Provide the [x, y] coordinate of the cell's center where the given text is located.  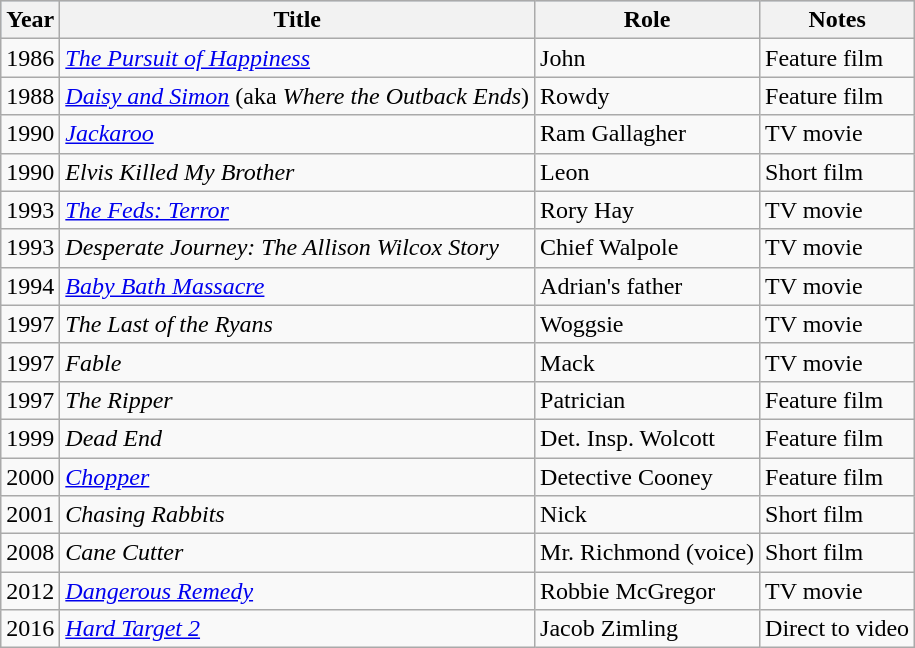
Ram Gallagher [648, 134]
Rory Hay [648, 210]
The Feds: Terror [298, 210]
2016 [30, 629]
1999 [30, 438]
Jacob Zimling [648, 629]
2012 [30, 591]
The Ripper [298, 400]
Chief Walpole [648, 248]
Patrician [648, 400]
Det. Insp. Wolcott [648, 438]
Chasing Rabbits [298, 515]
Desperate Journey: The Allison Wilcox Story [298, 248]
1986 [30, 58]
Robbie McGregor [648, 591]
Mack [648, 362]
Dangerous Remedy [298, 591]
Baby Bath Massacre [298, 286]
Notes [838, 20]
Woggsie [648, 324]
2008 [30, 553]
Hard Target 2 [298, 629]
Fable [298, 362]
The Pursuit of Happiness [298, 58]
Jackaroo [298, 134]
2001 [30, 515]
2000 [30, 477]
John [648, 58]
Year [30, 20]
Nick [648, 515]
1988 [30, 96]
Chopper [298, 477]
Mr. Richmond (voice) [648, 553]
Daisy and Simon (aka Where the Outback Ends) [298, 96]
Title [298, 20]
Detective Cooney [648, 477]
The Last of the Ryans [298, 324]
Dead End [298, 438]
1994 [30, 286]
Direct to video [838, 629]
Adrian's father [648, 286]
Elvis Killed My Brother [298, 172]
Cane Cutter [298, 553]
Role [648, 20]
Leon [648, 172]
Rowdy [648, 96]
